Provide the [x, y] coordinate of the cell's center where the given text is located.  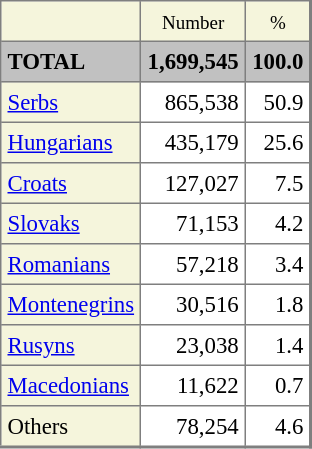
100.0 [278, 61]
71,153 [194, 223]
50.9 [278, 102]
Others [71, 426]
4.2 [278, 223]
Croats [71, 183]
Romanians [71, 264]
57,218 [194, 264]
3.4 [278, 264]
Hungarians [71, 142]
Slovaks [71, 223]
Rusyns [71, 345]
0.7 [278, 385]
11,622 [194, 385]
25.6 [278, 142]
78,254 [194, 426]
435,179 [194, 142]
TOTAL [71, 61]
1,699,545 [194, 61]
1.4 [278, 345]
7.5 [278, 183]
30,516 [194, 304]
Serbs [71, 102]
865,538 [194, 102]
23,038 [194, 345]
Number [194, 21]
127,027 [194, 183]
Macedonians [71, 385]
Montenegrins [71, 304]
% [278, 21]
4.6 [278, 426]
1.8 [278, 304]
